From the cell containing the given text, extract its center point as (X, Y) coordinate. 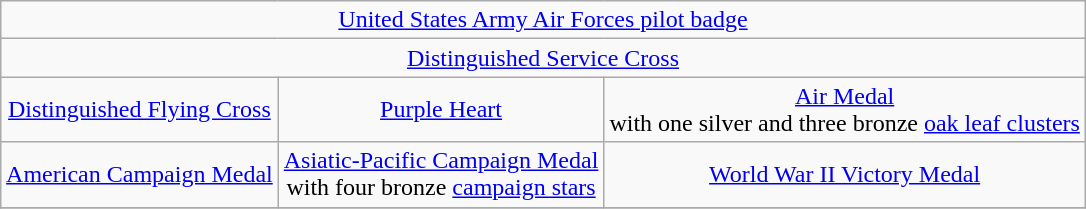
United States Army Air Forces pilot badge (544, 20)
Asiatic-Pacific Campaign Medalwith four bronze campaign stars (441, 174)
American Campaign Medal (140, 174)
Purple Heart (441, 110)
Air Medalwith one silver and three bronze oak leaf clusters (845, 110)
Distinguished Flying Cross (140, 110)
Distinguished Service Cross (544, 58)
World War II Victory Medal (845, 174)
